Locate the cell with the specified text and output its [x, y] center coordinate. 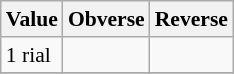
Value [32, 19]
1 rial [32, 55]
Obverse [106, 19]
Reverse [192, 19]
